Find where the given text appears and provide that cell's center as [x, y] coordinate. 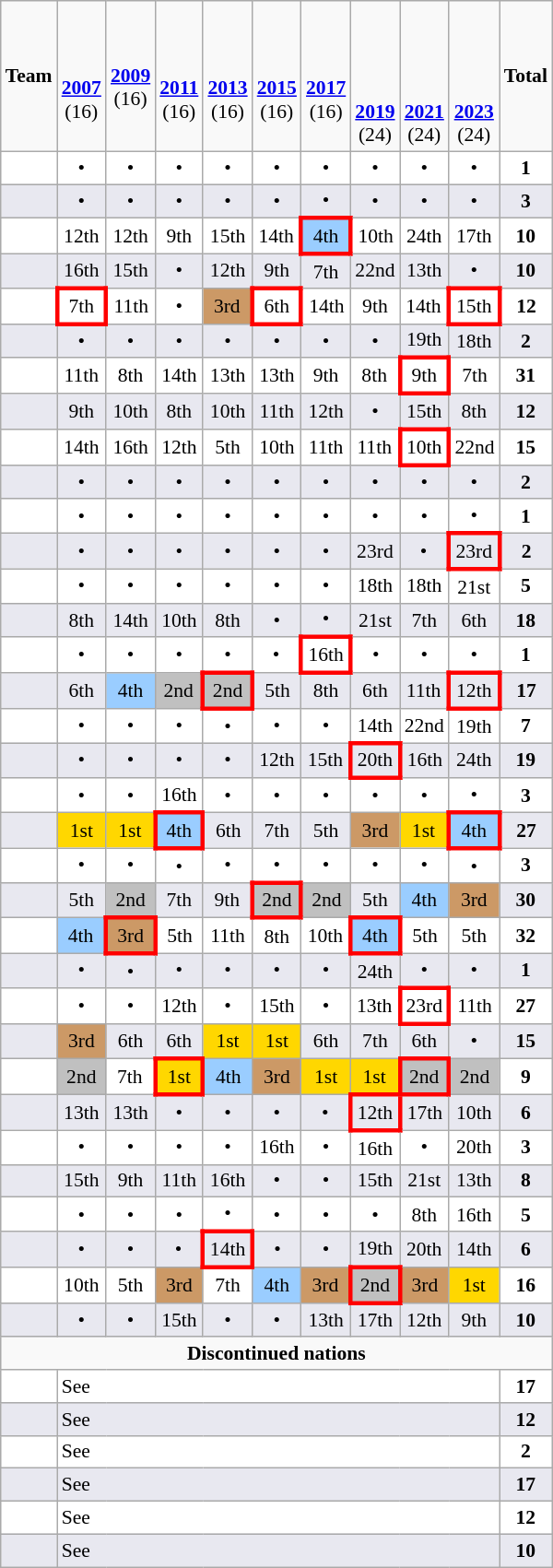
7 [525, 726]
18 [525, 619]
2015(16) [276, 76]
2009(16) [131, 76]
2017(16) [326, 76]
9 [525, 1077]
Total [525, 76]
2021(24) [424, 76]
31 [525, 376]
2011(16) [179, 76]
30 [525, 900]
Team [29, 76]
2013(16) [227, 76]
8 [525, 1181]
2007(16) [81, 76]
Discontinued nations [276, 1354]
2019(24) [374, 76]
16 [525, 1285]
32 [525, 937]
2023(24) [474, 76]
19 [525, 761]
